Pinpoint the cell where the given text exists, returning its [x, y] midpoint coordinate. 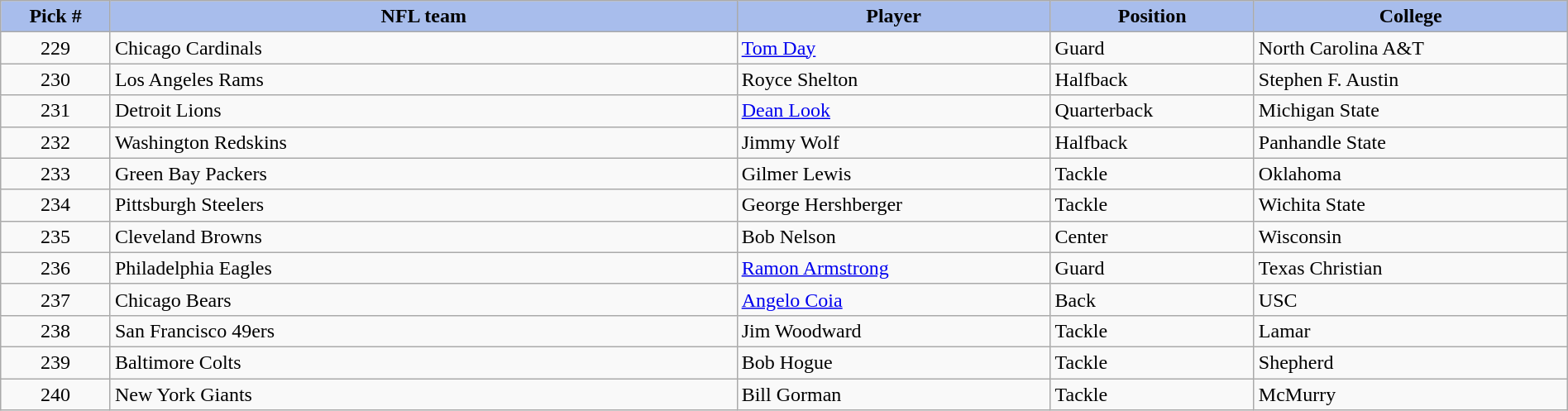
Baltimore Colts [423, 362]
Chicago Cardinals [423, 48]
231 [56, 111]
Bill Gorman [893, 394]
Back [1152, 299]
Wichita State [1411, 205]
Oklahoma [1411, 174]
Angelo Coia [893, 299]
Los Angeles Rams [423, 79]
McMurry [1411, 394]
236 [56, 268]
Stephen F. Austin [1411, 79]
235 [56, 237]
Quarterback [1152, 111]
237 [56, 299]
234 [56, 205]
Michigan State [1411, 111]
Chicago Bears [423, 299]
Bob Nelson [893, 237]
240 [56, 394]
New York Giants [423, 394]
233 [56, 174]
Detroit Lions [423, 111]
Philadelphia Eagles [423, 268]
232 [56, 142]
Center [1152, 237]
Pittsburgh Steelers [423, 205]
Ramon Armstrong [893, 268]
Texas Christian [1411, 268]
College [1411, 17]
Wisconsin [1411, 237]
Panhandle State [1411, 142]
Position [1152, 17]
Green Bay Packers [423, 174]
North Carolina A&T [1411, 48]
San Francisco 49ers [423, 331]
239 [56, 362]
229 [56, 48]
Dean Look [893, 111]
Player [893, 17]
NFL team [423, 17]
238 [56, 331]
Gilmer Lewis [893, 174]
Cleveland Browns [423, 237]
230 [56, 79]
Royce Shelton [893, 79]
Bob Hogue [893, 362]
Tom Day [893, 48]
USC [1411, 299]
Washington Redskins [423, 142]
Jim Woodward [893, 331]
Jimmy Wolf [893, 142]
Pick # [56, 17]
Lamar [1411, 331]
George Hershberger [893, 205]
Shepherd [1411, 362]
